Pinpoint the cell where the given text exists, returning its [x, y] midpoint coordinate. 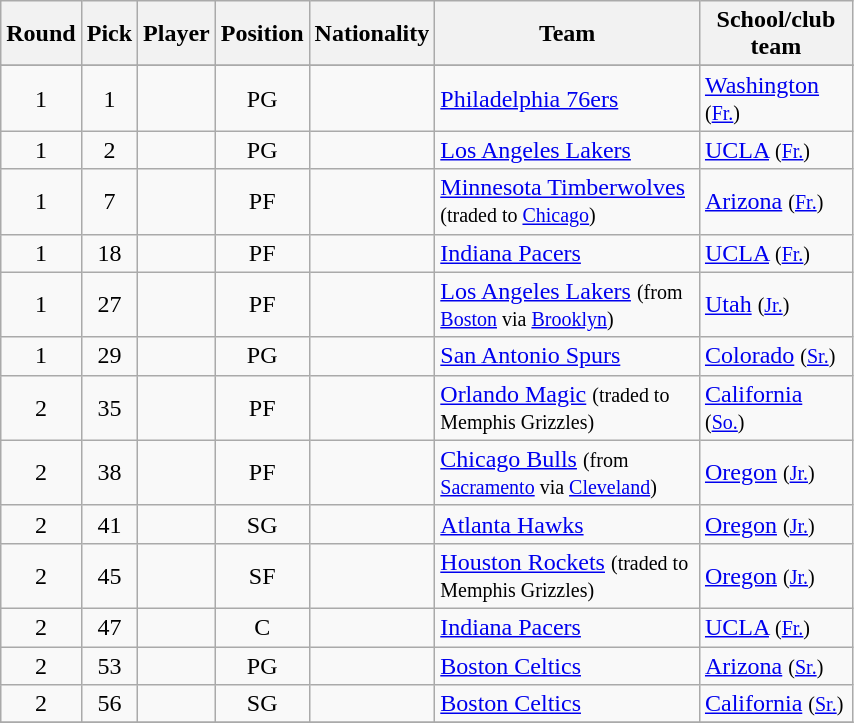
Colorado (Sr.) [776, 356]
Round [41, 34]
53 [109, 665]
Houston Rockets (traded to Memphis Grizzles) [568, 576]
47 [109, 627]
Washington (Fr.) [776, 98]
Pick [109, 34]
Los Angeles Lakers [568, 150]
18 [109, 253]
Player [177, 34]
38 [109, 472]
45 [109, 576]
Chicago Bulls (from Sacramento via Cleveland) [568, 472]
Arizona (Sr.) [776, 665]
7 [109, 202]
Utah (Jr.) [776, 304]
San Antonio Spurs [568, 356]
Los Angeles Lakers (from Boston via Brooklyn) [568, 304]
Nationality [372, 34]
56 [109, 704]
California (Sr.) [776, 704]
C [262, 627]
29 [109, 356]
Philadelphia 76ers [568, 98]
Atlanta Hawks [568, 524]
California (So.) [776, 408]
41 [109, 524]
Position [262, 34]
Arizona (Fr.) [776, 202]
35 [109, 408]
Orlando Magic (traded to Memphis Grizzles) [568, 408]
27 [109, 304]
Minnesota Timberwolves (traded to Chicago) [568, 202]
School/club team [776, 34]
Team [568, 34]
SF [262, 576]
